Return (X, Y) of the center of cell containing provided text 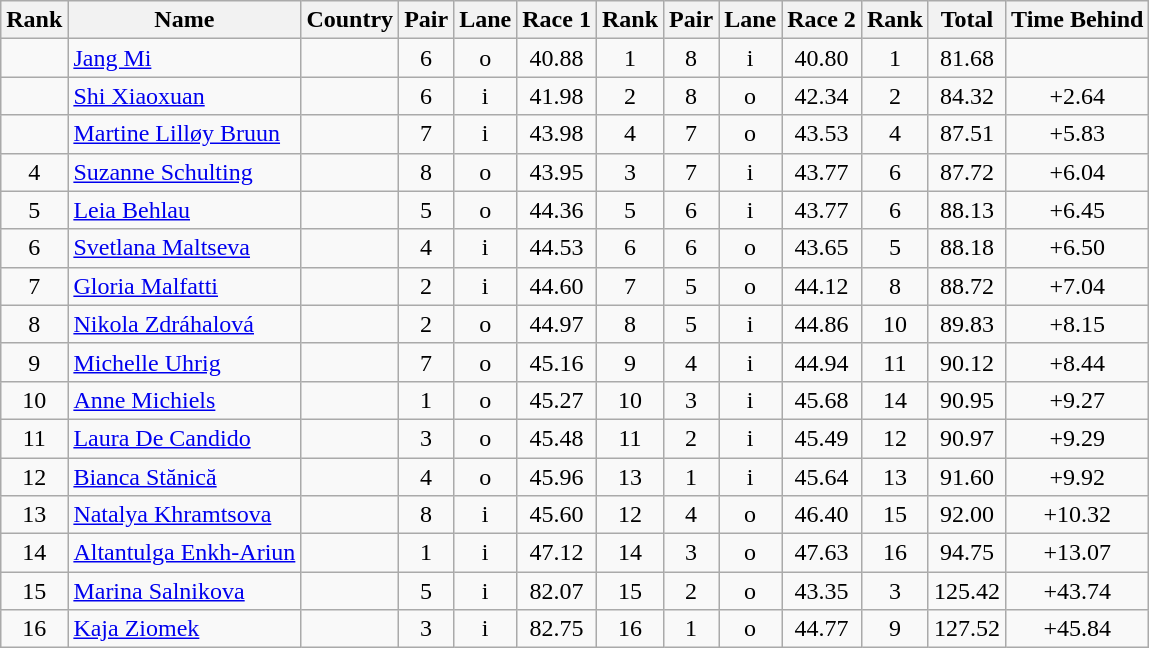
+7.04 (1078, 286)
90.12 (966, 362)
87.51 (966, 134)
+5.83 (1078, 134)
+6.04 (1078, 172)
Nikola Zdráhalová (184, 324)
+13.07 (1078, 553)
Laura De Candido (184, 438)
+43.74 (1078, 591)
45.68 (822, 400)
Michelle Uhrig (184, 362)
82.75 (557, 629)
90.97 (966, 438)
43.98 (557, 134)
+8.44 (1078, 362)
Martine Lilløy Bruun (184, 134)
42.34 (822, 96)
45.48 (557, 438)
Marina Salnikova (184, 591)
91.60 (966, 477)
+6.45 (1078, 210)
+9.27 (1078, 400)
Name (184, 20)
43.65 (822, 248)
+8.15 (1078, 324)
44.86 (822, 324)
+10.32 (1078, 515)
Suzanne Schulting (184, 172)
+45.84 (1078, 629)
47.12 (557, 553)
44.36 (557, 210)
44.12 (822, 286)
89.83 (966, 324)
Total (966, 20)
45.96 (557, 477)
44.94 (822, 362)
43.53 (822, 134)
45.27 (557, 400)
46.40 (822, 515)
40.80 (822, 58)
43.95 (557, 172)
Bianca Stănică (184, 477)
41.98 (557, 96)
44.60 (557, 286)
Leia Behlau (184, 210)
Jang Mi (184, 58)
+9.92 (1078, 477)
88.13 (966, 210)
87.72 (966, 172)
40.88 (557, 58)
127.52 (966, 629)
45.16 (557, 362)
Race 1 (557, 20)
+9.29 (1078, 438)
Kaja Ziomek (184, 629)
47.63 (822, 553)
Race 2 (822, 20)
43.35 (822, 591)
Time Behind (1078, 20)
Altantulga Enkh-Ariun (184, 553)
84.32 (966, 96)
Svetlana Maltseva (184, 248)
Natalya Khramtsova (184, 515)
Gloria Malfatti (184, 286)
44.97 (557, 324)
44.53 (557, 248)
Anne Michiels (184, 400)
90.95 (966, 400)
45.60 (557, 515)
+2.64 (1078, 96)
44.77 (822, 629)
82.07 (557, 591)
Country (350, 20)
+6.50 (1078, 248)
45.64 (822, 477)
45.49 (822, 438)
Shi Xiaoxuan (184, 96)
94.75 (966, 553)
81.68 (966, 58)
92.00 (966, 515)
88.18 (966, 248)
88.72 (966, 286)
125.42 (966, 591)
